Return (x, y) of the center of cell containing provided text 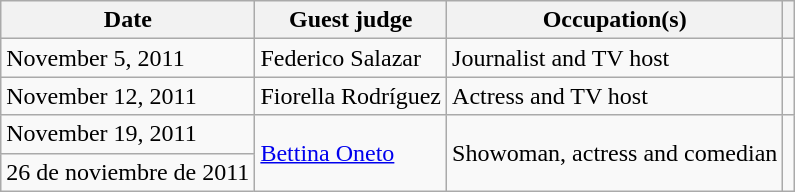
Occupation(s) (615, 20)
November 5, 2011 (128, 58)
Fiorella Rodríguez (351, 96)
26 de noviembre de 2011 (128, 172)
Actress and TV host (615, 96)
November 12, 2011 (128, 96)
Bettina Oneto (351, 153)
Federico Salazar (351, 58)
Date (128, 20)
Guest judge (351, 20)
Journalist and TV host (615, 58)
November 19, 2011 (128, 134)
Showoman, actress and comedian (615, 153)
